Output the [x, y] coordinate of the center of the cell containing the given text.  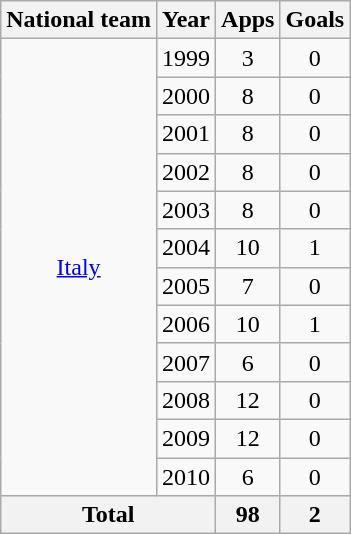
3 [248, 58]
2005 [186, 286]
2007 [186, 362]
2000 [186, 96]
2003 [186, 210]
Goals [315, 20]
2002 [186, 172]
2 [315, 515]
2010 [186, 477]
2008 [186, 400]
National team [79, 20]
Total [108, 515]
2001 [186, 134]
1999 [186, 58]
Apps [248, 20]
98 [248, 515]
Italy [79, 268]
Year [186, 20]
2009 [186, 438]
2004 [186, 248]
2006 [186, 324]
7 [248, 286]
